From the cell containing the given text, extract its center point as (x, y) coordinate. 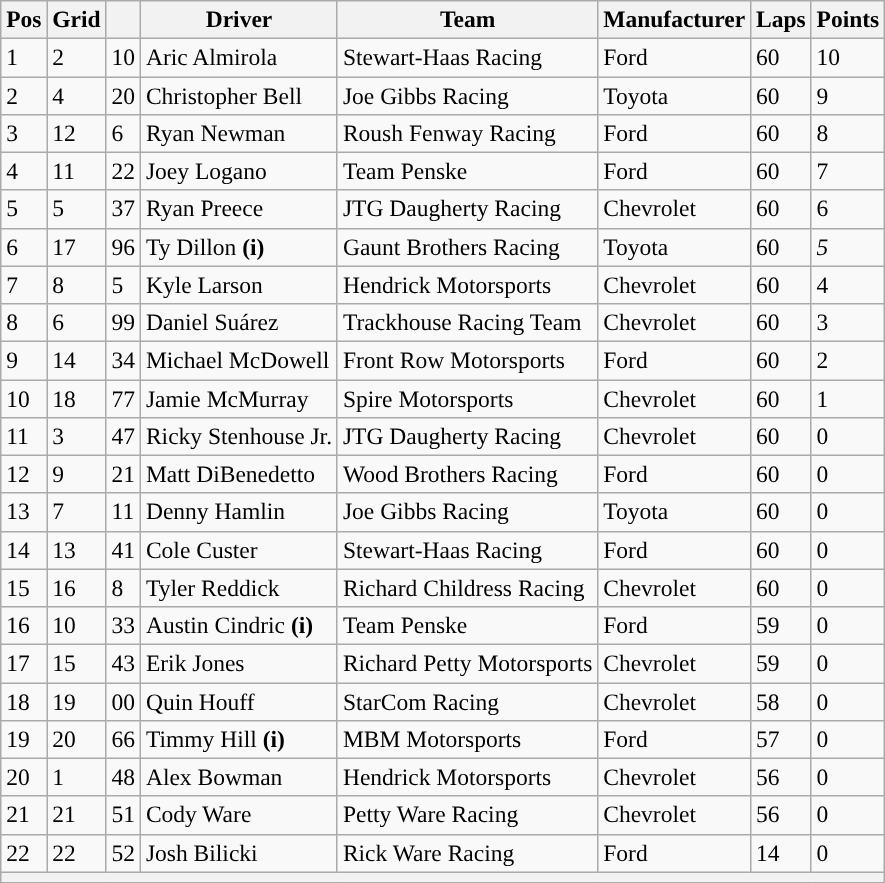
Richard Childress Racing (467, 588)
Gaunt Brothers Racing (467, 247)
Joey Logano (238, 171)
Points (848, 19)
57 (782, 739)
Front Row Motorsports (467, 360)
52 (123, 853)
Team (467, 19)
99 (123, 322)
Josh Bilicki (238, 853)
Ricky Stenhouse Jr. (238, 436)
Timmy Hill (i) (238, 739)
Aric Almirola (238, 57)
Pos (24, 19)
Daniel Suárez (238, 322)
Richard Petty Motorsports (467, 663)
77 (123, 398)
Wood Brothers Racing (467, 474)
51 (123, 815)
Grid (76, 19)
48 (123, 777)
41 (123, 550)
43 (123, 663)
Driver (238, 19)
Ty Dillon (i) (238, 247)
Ryan Preece (238, 209)
StarCom Racing (467, 701)
Alex Bowman (238, 777)
Ryan Newman (238, 133)
Erik Jones (238, 663)
Roush Fenway Racing (467, 133)
Denny Hamlin (238, 512)
33 (123, 625)
Austin Cindric (i) (238, 625)
Tyler Reddick (238, 588)
Cole Custer (238, 550)
96 (123, 247)
Spire Motorsports (467, 398)
34 (123, 360)
MBM Motorsports (467, 739)
Laps (782, 19)
58 (782, 701)
Matt DiBenedetto (238, 474)
Petty Ware Racing (467, 815)
Quin Houff (238, 701)
Manufacturer (674, 19)
Michael McDowell (238, 360)
Kyle Larson (238, 285)
Trackhouse Racing Team (467, 322)
00 (123, 701)
47 (123, 436)
66 (123, 739)
37 (123, 209)
Christopher Bell (238, 95)
Cody Ware (238, 815)
Jamie McMurray (238, 398)
Rick Ware Racing (467, 853)
